Return the [x, y] coordinate for the center point of the cell that contains the specified text.  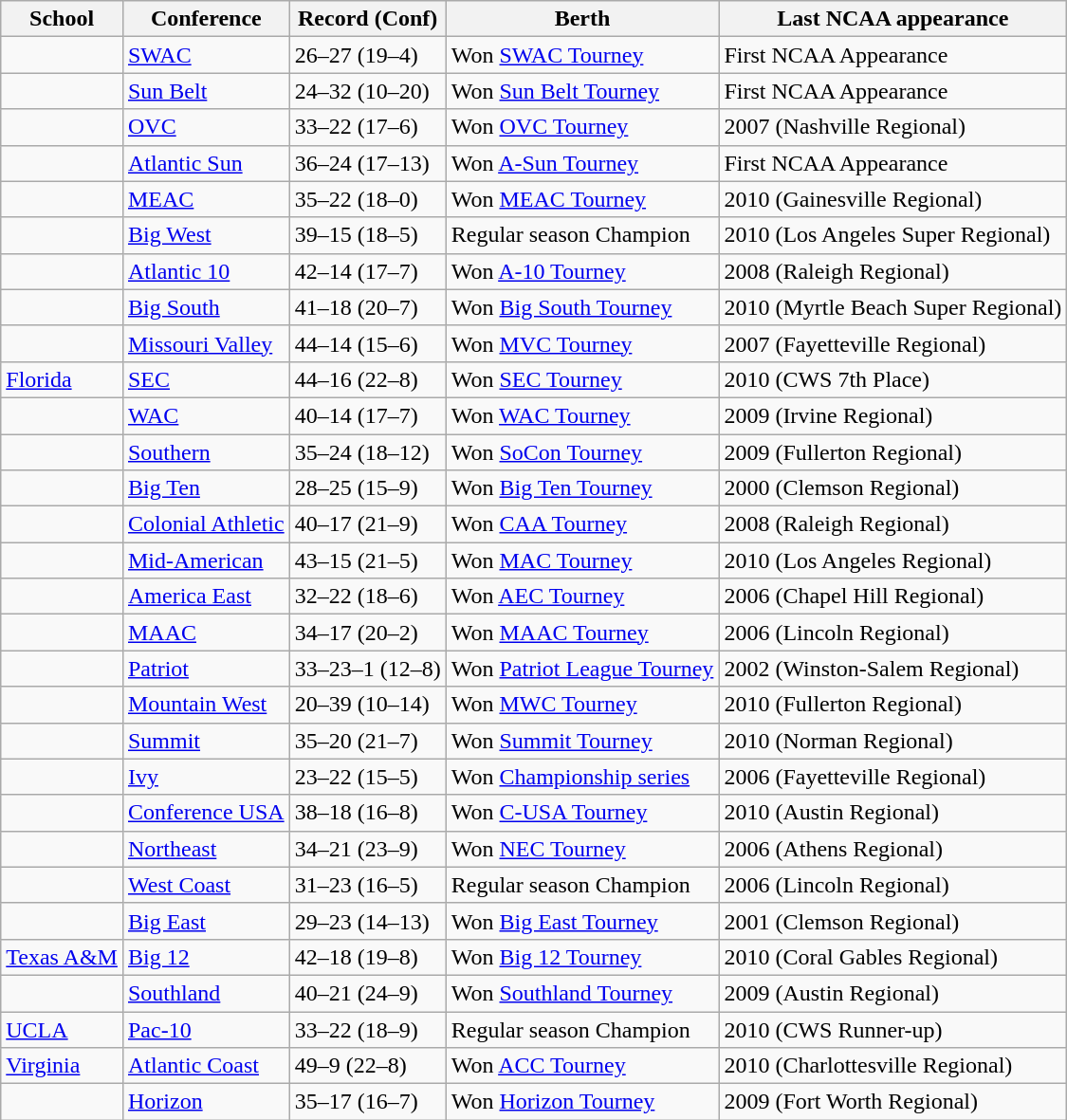
Won ACC Tourney [582, 1066]
School [63, 19]
Horizon [206, 1102]
Patriot [206, 669]
Won SWAC Tourney [582, 55]
2006 (Athens Regional) [893, 849]
Won Big 12 Tourney [582, 957]
42–18 (19–8) [368, 957]
Won Big East Tourney [582, 921]
OVC [206, 127]
38–18 (16–8) [368, 813]
40–14 (17–7) [368, 415]
35–17 (16–7) [368, 1102]
Texas A&M [63, 957]
2010 (Los Angeles Super Regional) [893, 235]
Big South [206, 307]
Colonial Athletic [206, 524]
Won CAA Tourney [582, 524]
34–21 (23–9) [368, 849]
2010 (Gainesville Regional) [893, 199]
Won Patriot League Tourney [582, 669]
2007 (Nashville Regional) [893, 127]
44–14 (15–6) [368, 343]
Won SoCon Tourney [582, 452]
Northeast [206, 849]
2006 (Chapel Hill Regional) [893, 597]
34–17 (20–2) [368, 633]
Won OVC Tourney [582, 127]
Won MEAC Tourney [582, 199]
Won MWC Tourney [582, 705]
42–14 (17–7) [368, 271]
44–16 (22–8) [368, 379]
Summit [206, 741]
Won Big Ten Tourney [582, 488]
Virginia [63, 1066]
40–21 (24–9) [368, 993]
24–32 (10–20) [368, 91]
Won WAC Tourney [582, 415]
Big East [206, 921]
2009 (Austin Regional) [893, 993]
Southland [206, 993]
2010 (Austin Regional) [893, 813]
MAAC [206, 633]
Won AEC Tourney [582, 597]
33–22 (18–9) [368, 1029]
28–25 (15–9) [368, 488]
Conference [206, 19]
Won C-USA Tourney [582, 813]
2000 (Clemson Regional) [893, 488]
Berth [582, 19]
29–23 (14–13) [368, 921]
Florida [63, 379]
Won Championship series [582, 777]
41–18 (20–7) [368, 307]
Won NEC Tourney [582, 849]
Southern [206, 452]
Won SEC Tourney [582, 379]
Ivy [206, 777]
2010 (Fullerton Regional) [893, 705]
20–39 (10–14) [368, 705]
35–22 (18–0) [368, 199]
Won Big South Tourney [582, 307]
UCLA [63, 1029]
MEAC [206, 199]
2009 (Fort Worth Regional) [893, 1102]
Won Summit Tourney [582, 741]
Won A-Sun Tourney [582, 163]
2010 (CWS Runner-up) [893, 1029]
2010 (Coral Gables Regional) [893, 957]
Big West [206, 235]
2009 (Fullerton Regional) [893, 452]
Conference USA [206, 813]
Won MVC Tourney [582, 343]
Mid-American [206, 560]
2007 (Fayetteville Regional) [893, 343]
2010 (Norman Regional) [893, 741]
23–22 (15–5) [368, 777]
49–9 (22–8) [368, 1066]
39–15 (18–5) [368, 235]
Atlantic Sun [206, 163]
Missouri Valley [206, 343]
40–17 (21–9) [368, 524]
Won A-10 Tourney [582, 271]
2001 (Clemson Regional) [893, 921]
Atlantic 10 [206, 271]
33–22 (17–6) [368, 127]
Atlantic Coast [206, 1066]
Won Southland Tourney [582, 993]
Won Horizon Tourney [582, 1102]
Big Ten [206, 488]
33–23–1 (12–8) [368, 669]
America East [206, 597]
2010 (Charlottesville Regional) [893, 1066]
Won MAC Tourney [582, 560]
Mountain West [206, 705]
2010 (CWS 7th Place) [893, 379]
36–24 (17–13) [368, 163]
SEC [206, 379]
Won MAAC Tourney [582, 633]
35–20 (21–7) [368, 741]
2009 (Irvine Regional) [893, 415]
26–27 (19–4) [368, 55]
2010 (Los Angeles Regional) [893, 560]
Pac-10 [206, 1029]
Big 12 [206, 957]
2006 (Fayetteville Regional) [893, 777]
Last NCAA appearance [893, 19]
31–23 (16–5) [368, 885]
Sun Belt [206, 91]
SWAC [206, 55]
35–24 (18–12) [368, 452]
2010 (Myrtle Beach Super Regional) [893, 307]
Record (Conf) [368, 19]
West Coast [206, 885]
32–22 (18–6) [368, 597]
2002 (Winston-Salem Regional) [893, 669]
43–15 (21–5) [368, 560]
Won Sun Belt Tourney [582, 91]
WAC [206, 415]
